From the cell containing the given text, extract its center point as (X, Y) coordinate. 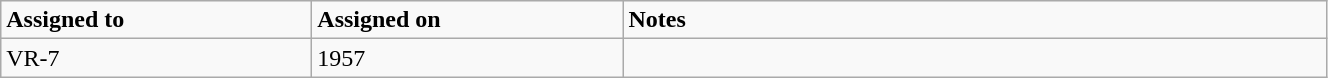
VR-7 (156, 58)
Assigned on (468, 20)
1957 (468, 58)
Assigned to (156, 20)
Notes (975, 20)
